Return (x, y) of the center of cell containing provided text 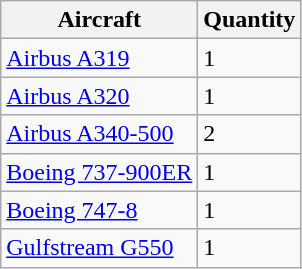
2 (250, 134)
Quantity (250, 20)
Aircraft (100, 20)
Boeing 747-8 (100, 210)
Airbus A340-500 (100, 134)
Boeing 737-900ER (100, 172)
Gulfstream G550 (100, 248)
Airbus A320 (100, 96)
Airbus A319 (100, 58)
